Find where the given text appears and provide that cell's center as (X, Y) coordinate. 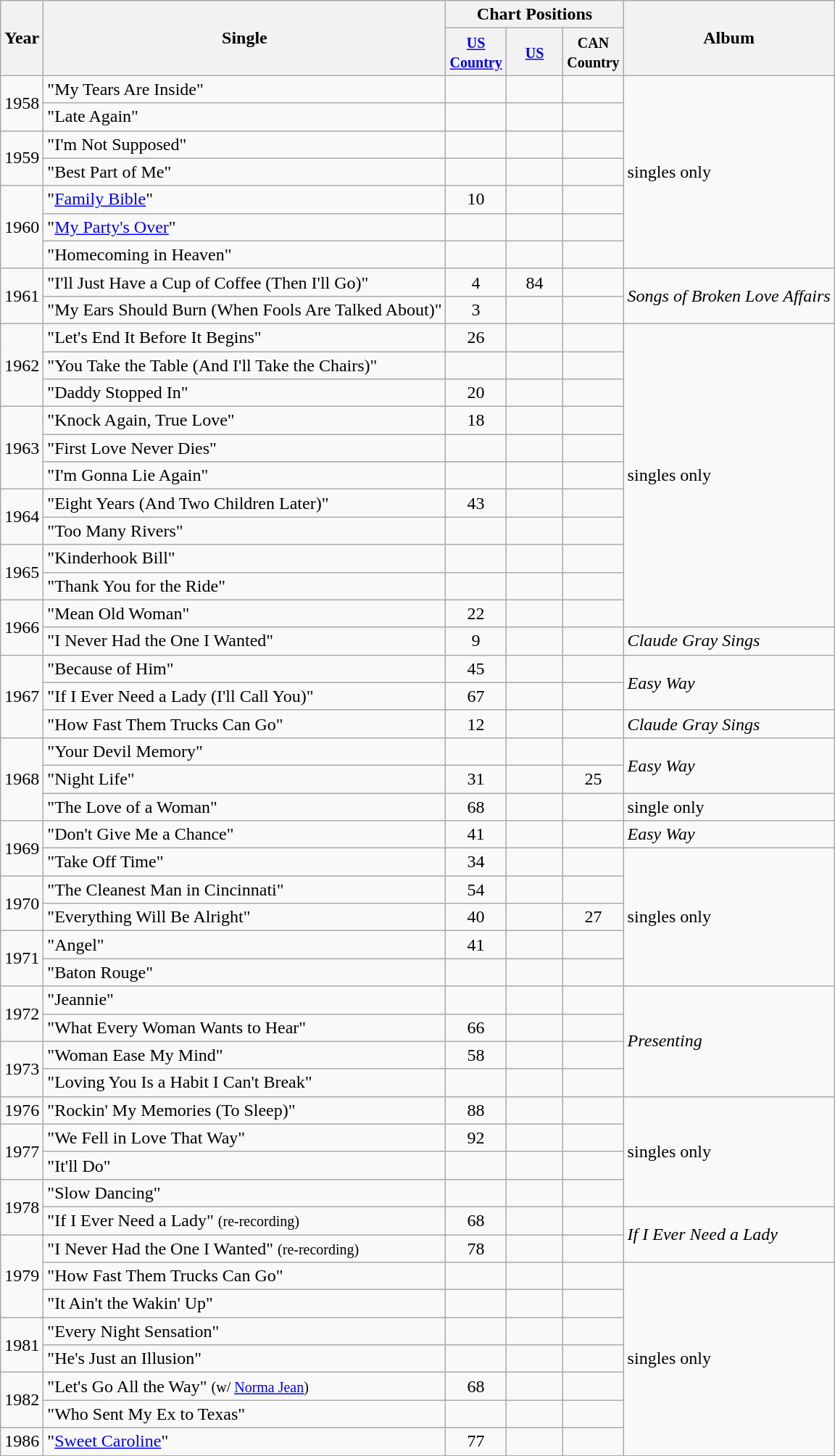
78 (475, 1248)
1977 (22, 1151)
"Everything Will Be Alright" (245, 917)
25 (593, 779)
1971 (22, 959)
1961 (22, 296)
"It'll Do" (245, 1165)
"I Never Had the One I Wanted" (re-recording) (245, 1248)
"The Cleanest Man in Cincinnati" (245, 890)
77 (475, 1441)
18 (475, 421)
1966 (22, 627)
"Every Night Sensation" (245, 1331)
1967 (22, 696)
20 (475, 393)
"Rockin' My Memories (To Sleep)" (245, 1110)
1972 (22, 1014)
31 (475, 779)
US Country (475, 52)
1970 (22, 903)
40 (475, 917)
"Slow Dancing" (245, 1193)
1968 (22, 779)
"Homecoming in Heaven" (245, 255)
Album (729, 38)
"You Take the Table (And I'll Take the Chairs)" (245, 365)
84 (535, 282)
"I'm Not Supposed" (245, 144)
1965 (22, 572)
"My Tears Are Inside" (245, 89)
22 (475, 613)
1978 (22, 1207)
"Take Off Time" (245, 862)
"Mean Old Woman" (245, 613)
66 (475, 1027)
Presenting (729, 1041)
67 (475, 696)
US (535, 52)
10 (475, 199)
"Sweet Caroline" (245, 1441)
Chart Positions (535, 15)
"I'll Just Have a Cup of Coffee (Then I'll Go)" (245, 282)
"First Love Never Dies" (245, 448)
43 (475, 503)
1958 (22, 103)
CAN Country (593, 52)
"Because of Him" (245, 669)
"If I Ever Need a Lady (I'll Call You)" (245, 696)
"I'm Gonna Lie Again" (245, 476)
"Best Part of Me" (245, 172)
"Don't Give Me a Chance" (245, 835)
1986 (22, 1441)
27 (593, 917)
1969 (22, 848)
1982 (22, 1400)
"Let's End It Before It Begins" (245, 337)
58 (475, 1055)
"Kinderhook Bill" (245, 558)
"What Every Woman Wants to Hear" (245, 1027)
1964 (22, 517)
Year (22, 38)
26 (475, 337)
"Knock Again, True Love" (245, 421)
"My Party's Over" (245, 227)
1959 (22, 158)
1962 (22, 365)
1976 (22, 1110)
"The Love of a Woman" (245, 807)
"If I Ever Need a Lady" (re-recording) (245, 1220)
"Angel" (245, 945)
34 (475, 862)
45 (475, 669)
1963 (22, 448)
Songs of Broken Love Affairs (729, 296)
"Let's Go All the Way" (w/ Norma Jean) (245, 1386)
1981 (22, 1345)
1979 (22, 1275)
"Your Devil Memory" (245, 751)
"I Never Had the One I Wanted" (245, 641)
"He's Just an Illusion" (245, 1359)
If I Ever Need a Lady (729, 1234)
"Loving You Is a Habit I Can't Break" (245, 1083)
92 (475, 1138)
54 (475, 890)
"My Ears Should Burn (When Fools Are Talked About)" (245, 310)
1960 (22, 227)
"Late Again" (245, 117)
"Daddy Stopped In" (245, 393)
9 (475, 641)
"Family Bible" (245, 199)
3 (475, 310)
"Who Sent My Ex to Texas" (245, 1414)
"Jeannie" (245, 1000)
"Eight Years (And Two Children Later)" (245, 503)
4 (475, 282)
88 (475, 1110)
"Thank You for the Ride" (245, 586)
12 (475, 724)
"Baton Rouge" (245, 972)
"Woman Ease My Mind" (245, 1055)
"It Ain't the Wakin' Up" (245, 1304)
1973 (22, 1069)
"Too Many Rivers" (245, 531)
Single (245, 38)
single only (729, 807)
"We Fell in Love That Way" (245, 1138)
"Night Life" (245, 779)
